Extract the (X, Y) coordinate from the center of the cell holding the provided text.  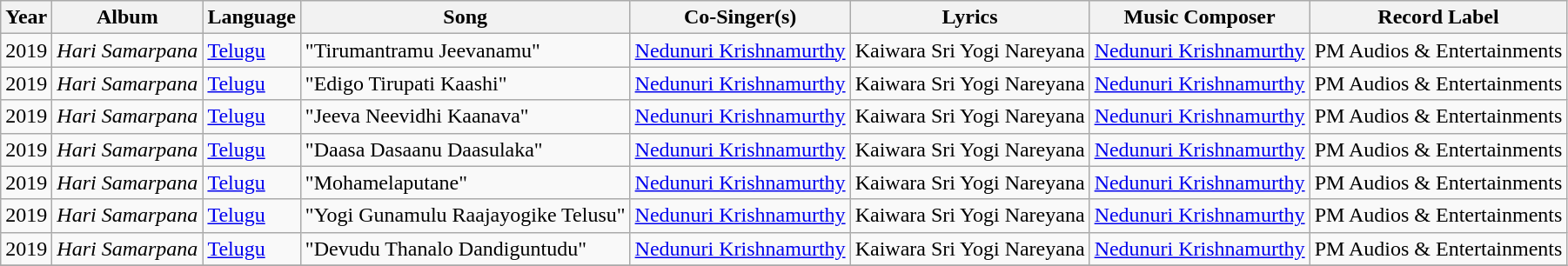
"Jeeva Neevidhi Kaanava" (465, 116)
Album (127, 17)
Lyrics (969, 17)
"Tirumantramu Jeevanamu" (465, 50)
Song (465, 17)
"Yogi Gunamulu Raajayogike Telusu" (465, 216)
"Edigo Tirupati Kaashi" (465, 83)
"Mohamelaputane" (465, 183)
"Devudu Thanalo Dandiguntudu" (465, 249)
"Daasa Dasaanu Daasulaka" (465, 150)
Year (26, 17)
Record Label (1438, 17)
Co-Singer(s) (740, 17)
Language (251, 17)
Music Composer (1199, 17)
